Locate the cell with the specified text and output its [X, Y] center coordinate. 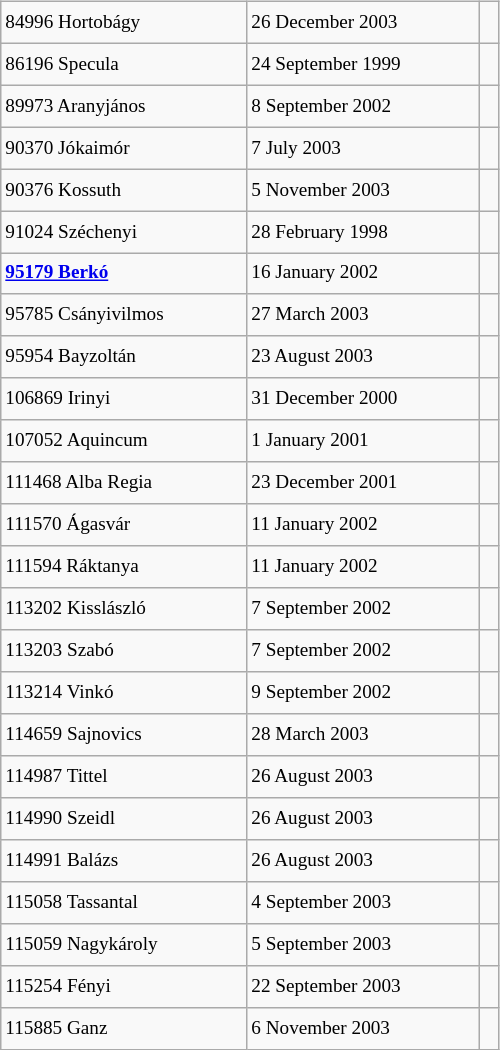
115254 Fényi [124, 986]
1 January 2001 [364, 441]
90370 Jókaimór [124, 148]
22 September 2003 [364, 986]
23 December 2001 [364, 483]
95785 Csányivilmos [124, 315]
113214 Vinkó [124, 693]
107052 Aquincum [124, 441]
113203 Szabó [124, 651]
111570 Ágasvár [124, 525]
7 July 2003 [364, 148]
111468 Alba Regia [124, 483]
115885 Ganz [124, 1028]
84996 Hortobágy [124, 22]
24 September 1999 [364, 64]
23 August 2003 [364, 357]
113202 Kisslászló [124, 609]
86196 Specula [124, 64]
8 September 2002 [364, 106]
6 November 2003 [364, 1028]
5 September 2003 [364, 944]
111594 Ráktanya [124, 567]
9 September 2002 [364, 693]
114991 Balázs [124, 861]
5 November 2003 [364, 190]
115058 Tassantal [124, 902]
95179 Berkó [124, 274]
28 February 1998 [364, 232]
114990 Szeidl [124, 819]
31 December 2000 [364, 399]
95954 Bayzoltán [124, 357]
106869 Irinyi [124, 399]
27 March 2003 [364, 315]
4 September 2003 [364, 902]
90376 Kossuth [124, 190]
114987 Tittel [124, 777]
16 January 2002 [364, 274]
26 December 2003 [364, 22]
91024 Széchenyi [124, 232]
115059 Nagykároly [124, 944]
28 March 2003 [364, 735]
114659 Sajnovics [124, 735]
89973 Aranyjános [124, 106]
